Return the [x, y] coordinate for the center point of the cell that contains the specified text.  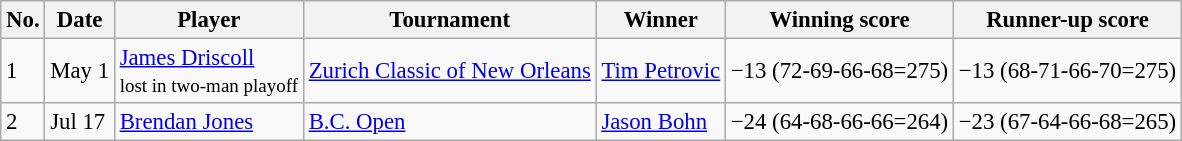
Brendan Jones [208, 122]
Jason Bohn [660, 122]
James Driscolllost in two-man playoff [208, 72]
−24 (64-68-66-66=264) [839, 122]
−13 (68-71-66-70=275) [1067, 72]
2 [23, 122]
Jul 17 [80, 122]
Zurich Classic of New Orleans [450, 72]
May 1 [80, 72]
−13 (72-69-66-68=275) [839, 72]
Player [208, 20]
Winning score [839, 20]
B.C. Open [450, 122]
Tim Petrovic [660, 72]
1 [23, 72]
Date [80, 20]
Runner-up score [1067, 20]
No. [23, 20]
Winner [660, 20]
−23 (67-64-66-68=265) [1067, 122]
Tournament [450, 20]
